Detect which cell encompasses the target text, then output its [X, Y] center coordinate. 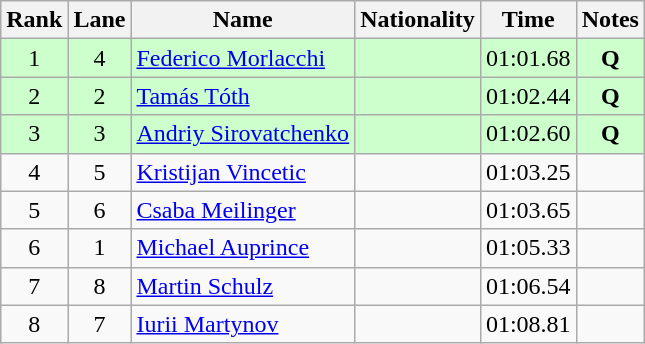
Tamás Tóth [243, 96]
01:08.81 [528, 324]
Notes [610, 20]
Rank [34, 20]
Martin Schulz [243, 286]
Andriy Sirovatchenko [243, 134]
01:02.44 [528, 96]
Michael Auprince [243, 248]
Name [243, 20]
01:03.25 [528, 172]
Nationality [418, 20]
01:06.54 [528, 286]
01:01.68 [528, 58]
Iurii Martynov [243, 324]
Csaba Meilinger [243, 210]
01:02.60 [528, 134]
01:05.33 [528, 248]
01:03.65 [528, 210]
Federico Morlacchi [243, 58]
Lane [100, 20]
Kristijan Vincetic [243, 172]
Time [528, 20]
